Output the (x, y) coordinate of the center of the cell containing the given text.  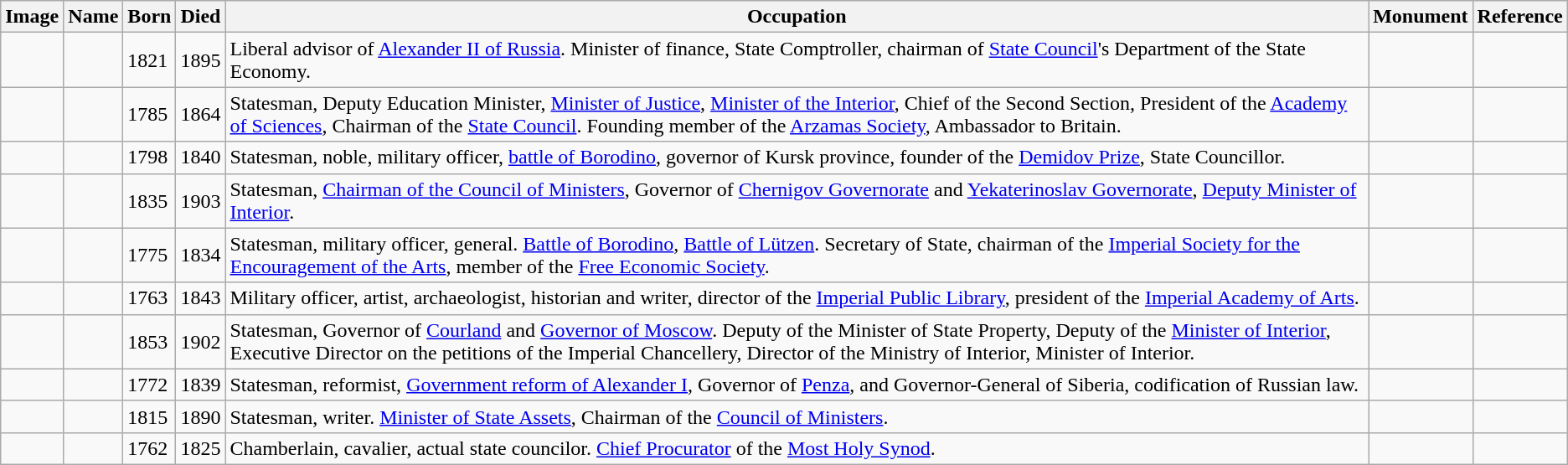
1762 (149, 448)
1895 (201, 60)
Statesman, noble, military officer, battle of Borodino, governor of Kursk province, founder of the Demidov Prize, State Councillor. (797, 158)
Reference (1519, 17)
Born (149, 17)
1839 (201, 385)
1763 (149, 298)
1903 (201, 201)
1843 (201, 298)
Name (94, 17)
1772 (149, 385)
1890 (201, 416)
1821 (149, 60)
Statesman, Chairman of the Council of Ministers, Governor of Chernigov Governorate and Yekaterinoslav Governorate, Deputy Minister of Interior. (797, 201)
1815 (149, 416)
1840 (201, 158)
Liberal advisor of Alexander II of Russia. Minister of finance, State Comptroller, chairman of State Council's Department of the State Economy. (797, 60)
1864 (201, 114)
1825 (201, 448)
Image (32, 17)
1775 (149, 255)
Statesman, reformist, Government reform of Alexander I, Governor of Penza, and Governor-General of Siberia, codification of Russian law. (797, 385)
1834 (201, 255)
Occupation (797, 17)
1798 (149, 158)
1785 (149, 114)
Died (201, 17)
1902 (201, 342)
1835 (149, 201)
Chamberlain, cavalier, actual state councilor. Chief Procurator of the Most Holy Synod. (797, 448)
Military officer, artist, archaeologist, historian and writer, director of the Imperial Public Library, president of the Imperial Academy of Arts. (797, 298)
Statesman, writer. Minister of State Assets, Chairman of the Council of Ministers. (797, 416)
Monument (1421, 17)
1853 (149, 342)
